Capture the cell that displays the provided text and extract its (x, y) central coordinate. 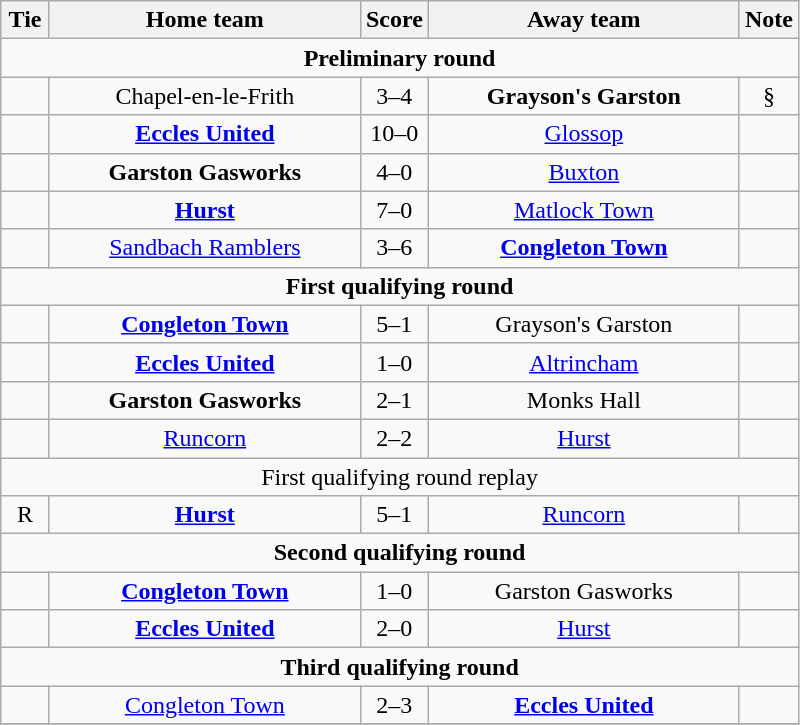
Home team (204, 20)
Glossop (584, 134)
Third qualifying round (400, 667)
2–2 (394, 438)
4–0 (394, 172)
Buxton (584, 172)
R (26, 515)
Away team (584, 20)
Tie (26, 20)
Matlock Town (584, 210)
Monks Hall (584, 400)
Note (768, 20)
First qualifying round replay (400, 477)
Score (394, 20)
2–3 (394, 705)
3–6 (394, 248)
10–0 (394, 134)
2–1 (394, 400)
Preliminary round (400, 58)
First qualifying round (400, 286)
2–0 (394, 629)
Second qualifying round (400, 553)
3–4 (394, 96)
§ (768, 96)
Sandbach Ramblers (204, 248)
Chapel-en-le-Frith (204, 96)
7–0 (394, 210)
Altrincham (584, 362)
